Locate the cell with the specified text and output its (x, y) center coordinate. 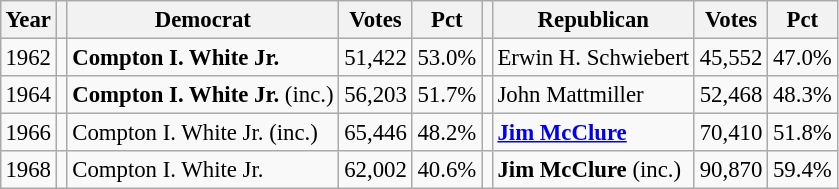
51.8% (802, 133)
Jim McClure (inc.) (593, 170)
70,410 (730, 133)
Democrat (203, 20)
51,422 (376, 57)
48.2% (446, 133)
1968 (28, 170)
John Mattmiller (593, 95)
45,552 (730, 57)
65,446 (376, 133)
1966 (28, 133)
52,468 (730, 95)
56,203 (376, 95)
47.0% (802, 57)
1962 (28, 57)
Year (28, 20)
Erwin H. Schwiebert (593, 57)
53.0% (446, 57)
1964 (28, 95)
Republican (593, 20)
59.4% (802, 170)
90,870 (730, 170)
48.3% (802, 95)
Jim McClure (593, 133)
40.6% (446, 170)
62,002 (376, 170)
51.7% (446, 95)
